Return the (x, y) coordinate for the center point of the cell that contains the specified text.  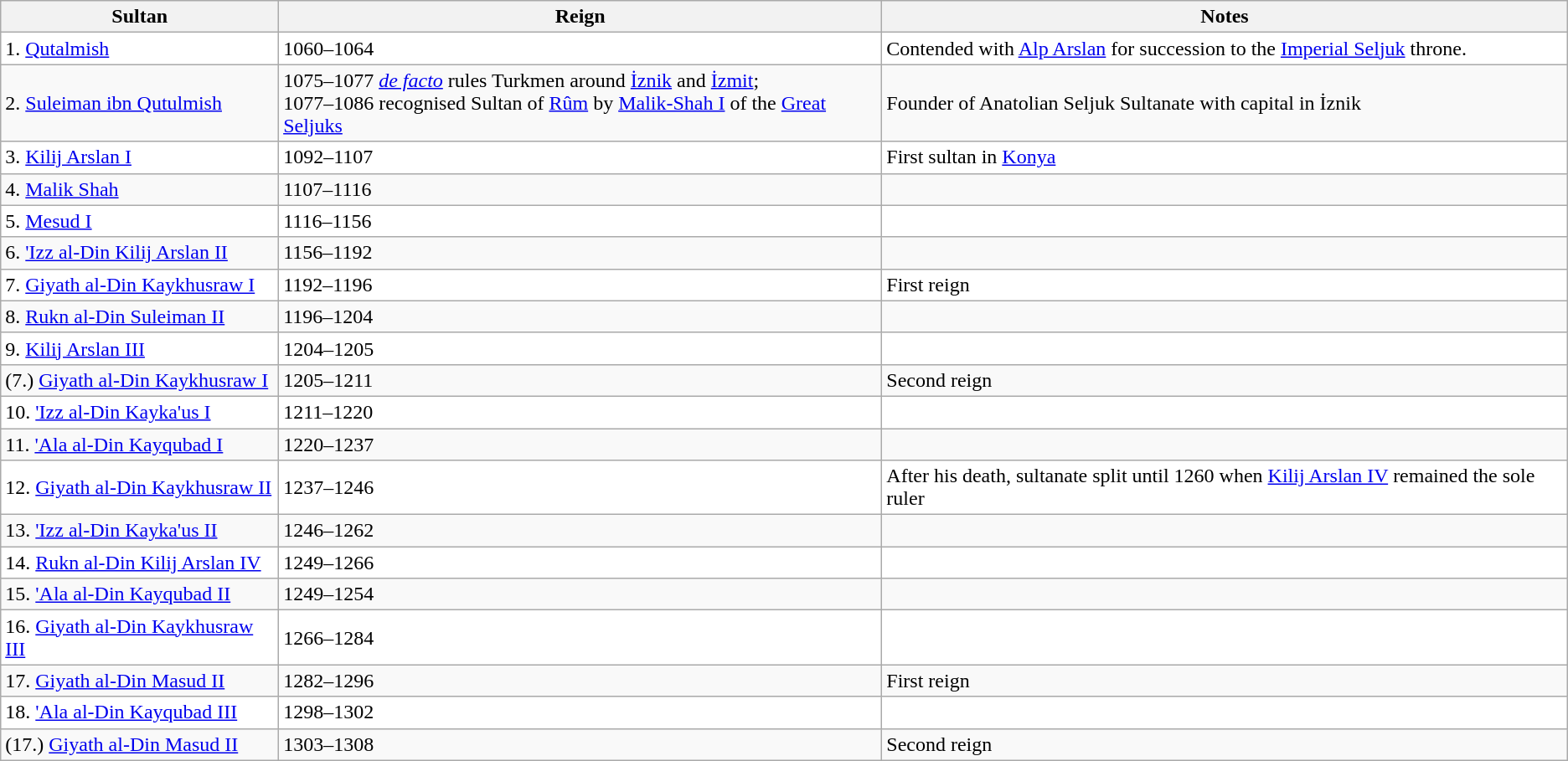
18. 'Ala al-Din Kayqubad III (140, 712)
1107–1116 (580, 189)
First sultan in Konya (1225, 157)
15. 'Ala al-Din Kayqubad II (140, 594)
1303–1308 (580, 744)
1211–1220 (580, 412)
2. Suleiman ibn Qutulmish (140, 103)
1246–1262 (580, 531)
Sultan (140, 17)
1. Qutalmish (140, 49)
1116–1156 (580, 221)
17. Giyath al-Din Masud II (140, 681)
1298–1302 (580, 712)
7. Giyath al-Din Kaykhusraw I (140, 285)
1075–1077 de facto rules Turkmen around İznik and İzmit;1077–1086 recognised Sultan of Rûm by Malik-Shah I of the Great Seljuks (580, 103)
1204–1205 (580, 348)
Founder of Anatolian Seljuk Sultanate with capital in İznik (1225, 103)
9. Kilij Arslan III (140, 348)
4. Malik Shah (140, 189)
1196–1204 (580, 316)
5. Mesud I (140, 221)
1266–1284 (580, 638)
13. 'Izz al-Din Kayka'us II (140, 531)
1249–1266 (580, 563)
12. Giyath al-Din Kaykhusraw II (140, 487)
After his death, sultanate split until 1260 when Kilij Arslan IV remained the sole ruler (1225, 487)
1220–1237 (580, 445)
Notes (1225, 17)
14. Rukn al-Din Kilij Arslan IV (140, 563)
10. 'Izz al-Din Kayka'us I (140, 412)
1060–1064 (580, 49)
3. Kilij Arslan I (140, 157)
1192–1196 (580, 285)
1156–1192 (580, 253)
11. 'Ala al-Din Kayqubad I (140, 445)
1205–1211 (580, 380)
(17.) Giyath al-Din Masud II (140, 744)
(7.) Giyath al-Din Kaykhusraw I (140, 380)
16. Giyath al-Din Kaykhusraw III (140, 638)
6. 'Izz al-Din Kilij Arslan II (140, 253)
1237–1246 (580, 487)
Reign (580, 17)
8. Rukn al-Din Suleiman II (140, 316)
1282–1296 (580, 681)
1249–1254 (580, 594)
1092–1107 (580, 157)
Contended with Alp Arslan for succession to the Imperial Seljuk throne. (1225, 49)
